Search for the cell housing the specified text and yield its [X, Y] center coordinate. 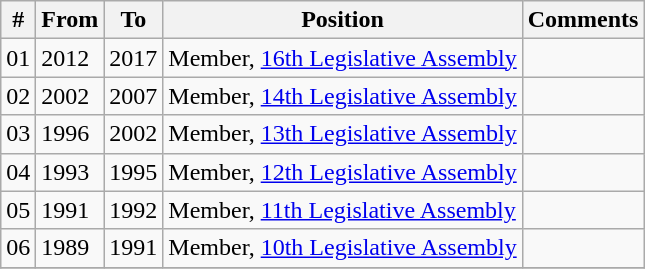
2007 [134, 96]
1993 [70, 172]
03 [18, 134]
06 [18, 248]
04 [18, 172]
# [18, 20]
Position [342, 20]
Member, 10th Legislative Assembly [342, 248]
05 [18, 210]
Member, 14th Legislative Assembly [342, 96]
From [70, 20]
1996 [70, 134]
1989 [70, 248]
1995 [134, 172]
2017 [134, 58]
Member, 12th Legislative Assembly [342, 172]
01 [18, 58]
2012 [70, 58]
Member, 11th Legislative Assembly [342, 210]
Member, 16th Legislative Assembly [342, 58]
Comments [583, 20]
Member, 13th Legislative Assembly [342, 134]
To [134, 20]
02 [18, 96]
1992 [134, 210]
